Pinpoint the cell where the given text exists, returning its (X, Y) midpoint coordinate. 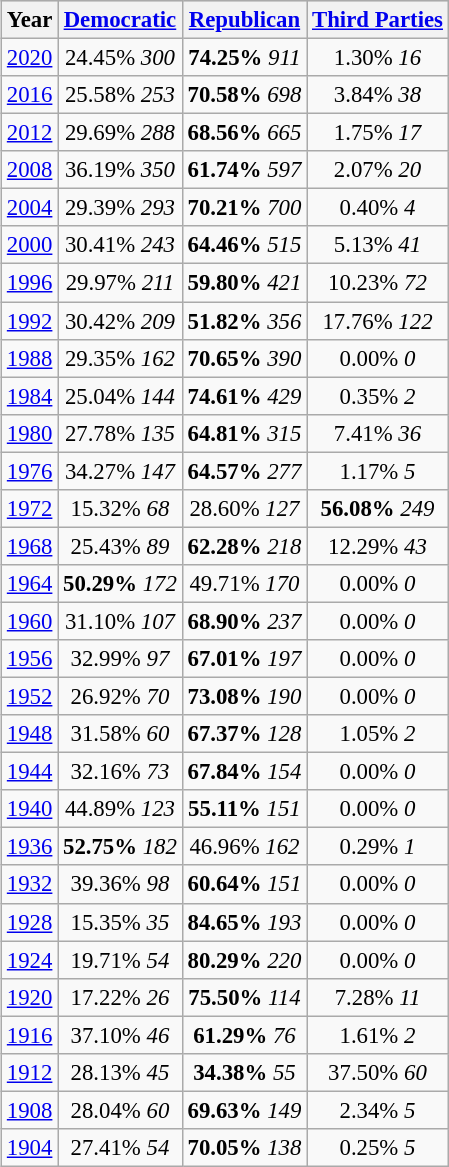
1920 (30, 997)
74.25% 911 (244, 58)
34.27% 147 (120, 471)
59.80% 421 (244, 283)
55.11% 151 (244, 809)
1972 (30, 509)
Year (30, 20)
19.71% 54 (120, 960)
2012 (30, 133)
80.29% 220 (244, 960)
36.19% 350 (120, 170)
0.35% 2 (378, 396)
74.61% 429 (244, 396)
1992 (30, 321)
3.84% 38 (378, 95)
62.28% 218 (244, 546)
1988 (30, 358)
60.64% 151 (244, 885)
1916 (30, 1035)
70.58% 698 (244, 95)
1980 (30, 433)
84.65% 193 (244, 922)
30.41% 243 (120, 245)
1964 (30, 584)
69.63% 149 (244, 1110)
28.60% 127 (244, 509)
1952 (30, 697)
2008 (30, 170)
52.75% 182 (120, 847)
64.57% 277 (244, 471)
29.69% 288 (120, 133)
2.07% 20 (378, 170)
12.29% 43 (378, 546)
51.82% 356 (244, 321)
1.30% 16 (378, 58)
27.78% 135 (120, 433)
7.41% 36 (378, 433)
28.04% 60 (120, 1110)
46.96% 162 (244, 847)
0.40% 4 (378, 208)
1.17% 5 (378, 471)
68.90% 237 (244, 621)
0.29% 1 (378, 847)
31.58% 60 (120, 734)
30.42% 209 (120, 321)
1924 (30, 960)
2.34% 5 (378, 1110)
0.25% 5 (378, 1148)
2016 (30, 95)
32.99% 97 (120, 659)
1996 (30, 283)
1936 (30, 847)
15.35% 35 (120, 922)
75.50% 114 (244, 997)
24.45% 300 (120, 58)
1968 (30, 546)
17.22% 26 (120, 997)
67.01% 197 (244, 659)
1.05% 2 (378, 734)
1984 (30, 396)
29.97% 211 (120, 283)
1.75% 17 (378, 133)
68.56% 665 (244, 133)
64.46% 515 (244, 245)
25.04% 144 (120, 396)
1932 (30, 885)
1940 (30, 809)
2000 (30, 245)
15.32% 68 (120, 509)
17.76% 122 (378, 321)
37.10% 46 (120, 1035)
61.74% 597 (244, 170)
1956 (30, 659)
Third Parties (378, 20)
1976 (30, 471)
49.71% 170 (244, 584)
1912 (30, 1073)
56.08% 249 (378, 509)
67.84% 154 (244, 772)
32.16% 73 (120, 772)
5.13% 41 (378, 245)
1948 (30, 734)
70.21% 700 (244, 208)
67.37% 128 (244, 734)
1944 (30, 772)
26.92% 70 (120, 697)
1.61% 2 (378, 1035)
64.81% 315 (244, 433)
2020 (30, 58)
1960 (30, 621)
27.41% 54 (120, 1148)
1928 (30, 922)
25.43% 89 (120, 546)
37.50% 60 (378, 1073)
Democratic (120, 20)
70.05% 138 (244, 1148)
1904 (30, 1148)
70.65% 390 (244, 358)
28.13% 45 (120, 1073)
1908 (30, 1110)
31.10% 107 (120, 621)
39.36% 98 (120, 885)
7.28% 11 (378, 997)
34.38% 55 (244, 1073)
29.39% 293 (120, 208)
2004 (30, 208)
Republican (244, 20)
10.23% 72 (378, 283)
73.08% 190 (244, 697)
29.35% 162 (120, 358)
61.29% 76 (244, 1035)
50.29% 172 (120, 584)
25.58% 253 (120, 95)
44.89% 123 (120, 809)
